Pinpoint the cell where the given text exists, returning its [X, Y] midpoint coordinate. 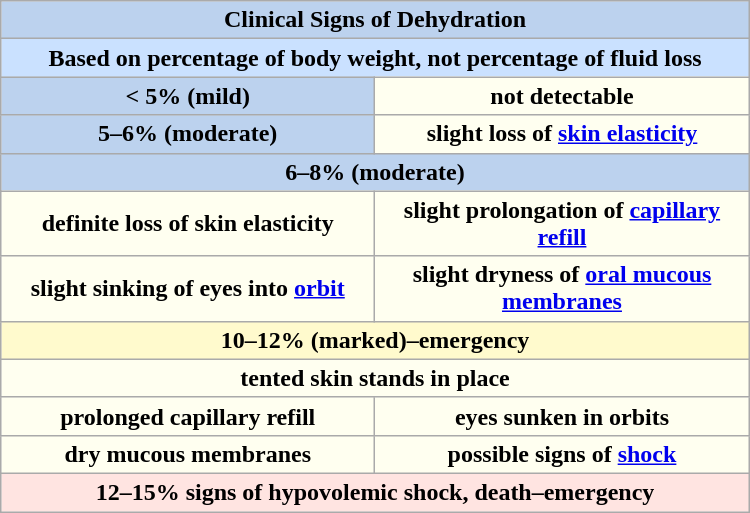
slight sinking of eyes into orbit [188, 288]
slight dryness of oral mucous membranes [562, 288]
Clinical Signs of Dehydration [375, 20]
prolonged capillary refill [188, 416]
12–15% signs of hypovolemic shock, death–emergency [375, 492]
possible signs of shock [562, 454]
< 5% (mild) [188, 96]
slight prolongation of capillary refill [562, 224]
not detectable [562, 96]
eyes sunken in orbits [562, 416]
definite loss of skin elasticity [188, 224]
slight loss of skin elasticity [562, 134]
Based on percentage of body weight, not percentage of fluid loss [375, 58]
10–12% (marked)–emergency [375, 340]
tented skin stands in place [375, 378]
6–8% (moderate) [375, 172]
dry mucous membranes [188, 454]
5–6% (moderate) [188, 134]
